Pinpoint the cell where the given text exists, returning its (x, y) midpoint coordinate. 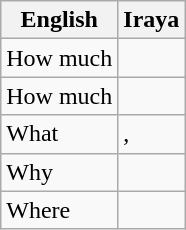
Why (60, 172)
Iraya (152, 20)
, (152, 134)
English (60, 20)
Where (60, 210)
What (60, 134)
